Identify which cell holds the provided text, then report its [X, Y] central coordinate. 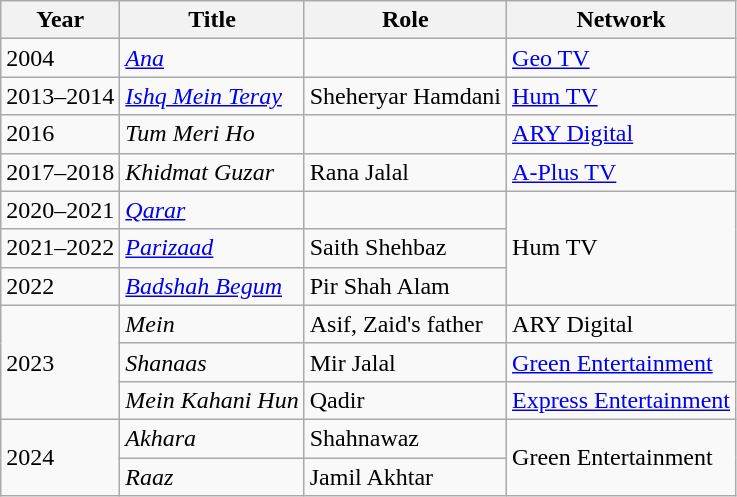
Badshah Begum [212, 286]
Akhara [212, 438]
Pir Shah Alam [405, 286]
Rana Jalal [405, 172]
Mein Kahani Hun [212, 400]
2021–2022 [60, 248]
2016 [60, 134]
2004 [60, 58]
Qadir [405, 400]
Qarar [212, 210]
Parizaad [212, 248]
2024 [60, 457]
Ishq Mein Teray [212, 96]
Ana [212, 58]
Raaz [212, 477]
2013–2014 [60, 96]
Tum Meri Ho [212, 134]
Mein [212, 324]
Khidmat Guzar [212, 172]
Title [212, 20]
Role [405, 20]
2022 [60, 286]
Jamil Akhtar [405, 477]
2023 [60, 362]
Geo TV [622, 58]
Mir Jalal [405, 362]
Year [60, 20]
2017–2018 [60, 172]
Shahnawaz [405, 438]
Express Entertainment [622, 400]
Sheheryar Hamdani [405, 96]
Shanaas [212, 362]
2020–2021 [60, 210]
Asif, Zaid's father [405, 324]
A-Plus TV [622, 172]
Saith Shehbaz [405, 248]
Network [622, 20]
